Find where the given text appears and provide that cell's center as (x, y) coordinate. 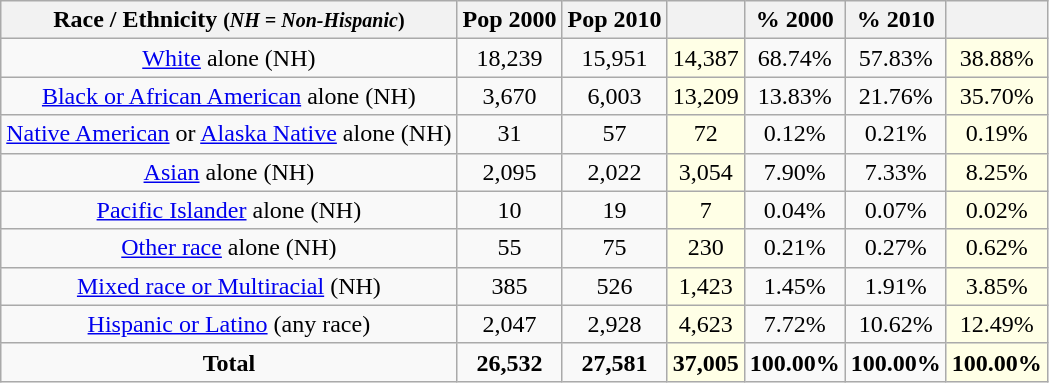
0.07% (896, 210)
14,387 (706, 58)
13,209 (706, 96)
0.12% (794, 134)
57 (614, 134)
Native American or Alaska Native alone (NH) (229, 134)
1.91% (896, 286)
57.83% (896, 58)
75 (614, 248)
0.19% (996, 134)
Pacific Islander alone (NH) (229, 210)
10.62% (896, 324)
27,581 (614, 362)
37,005 (706, 362)
26,532 (510, 362)
0.02% (996, 210)
Mixed race or Multiracial (NH) (229, 286)
10 (510, 210)
Other race alone (NH) (229, 248)
68.74% (794, 58)
2,095 (510, 172)
15,951 (614, 58)
2,022 (614, 172)
3,054 (706, 172)
Total (229, 362)
7.33% (896, 172)
3,670 (510, 96)
Hispanic or Latino (any race) (229, 324)
White alone (NH) (229, 58)
0.27% (896, 248)
% 2010 (896, 20)
13.83% (794, 96)
% 2000 (794, 20)
Black or African American alone (NH) (229, 96)
19 (614, 210)
72 (706, 134)
0.04% (794, 210)
31 (510, 134)
18,239 (510, 58)
Pop 2010 (614, 20)
1.45% (794, 286)
7.72% (794, 324)
Race / Ethnicity (NH = Non-Hispanic) (229, 20)
3.85% (996, 286)
0.62% (996, 248)
21.76% (896, 96)
2,928 (614, 324)
38.88% (996, 58)
385 (510, 286)
230 (706, 248)
1,423 (706, 286)
35.70% (996, 96)
55 (510, 248)
6,003 (614, 96)
7.90% (794, 172)
Pop 2000 (510, 20)
2,047 (510, 324)
526 (614, 286)
7 (706, 210)
8.25% (996, 172)
Asian alone (NH) (229, 172)
4,623 (706, 324)
12.49% (996, 324)
